Identify which cell holds the provided text, then report its [X, Y] central coordinate. 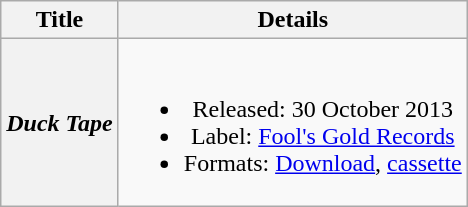
Duck Tape [60, 122]
Details [292, 20]
Released: 30 October 2013Label: Fool's Gold RecordsFormats: Download, cassette [292, 122]
Title [60, 20]
